Provide the [X, Y] coordinate of the cell's center where the given text is located.  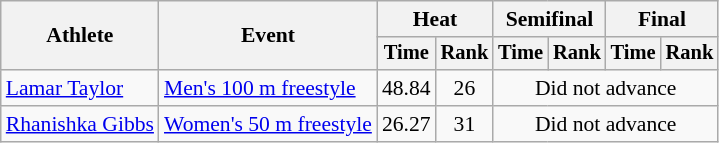
Rhanishka Gibbs [80, 124]
Semifinal [549, 19]
26 [465, 88]
Lamar Taylor [80, 88]
31 [465, 124]
48.84 [406, 88]
Athlete [80, 36]
Women's 50 m freestyle [268, 124]
Event [268, 36]
26.27 [406, 124]
Heat [435, 19]
Final [662, 19]
Men's 100 m freestyle [268, 88]
